Determine the [x, y] coordinate at the center of the cell enclosing the given text.  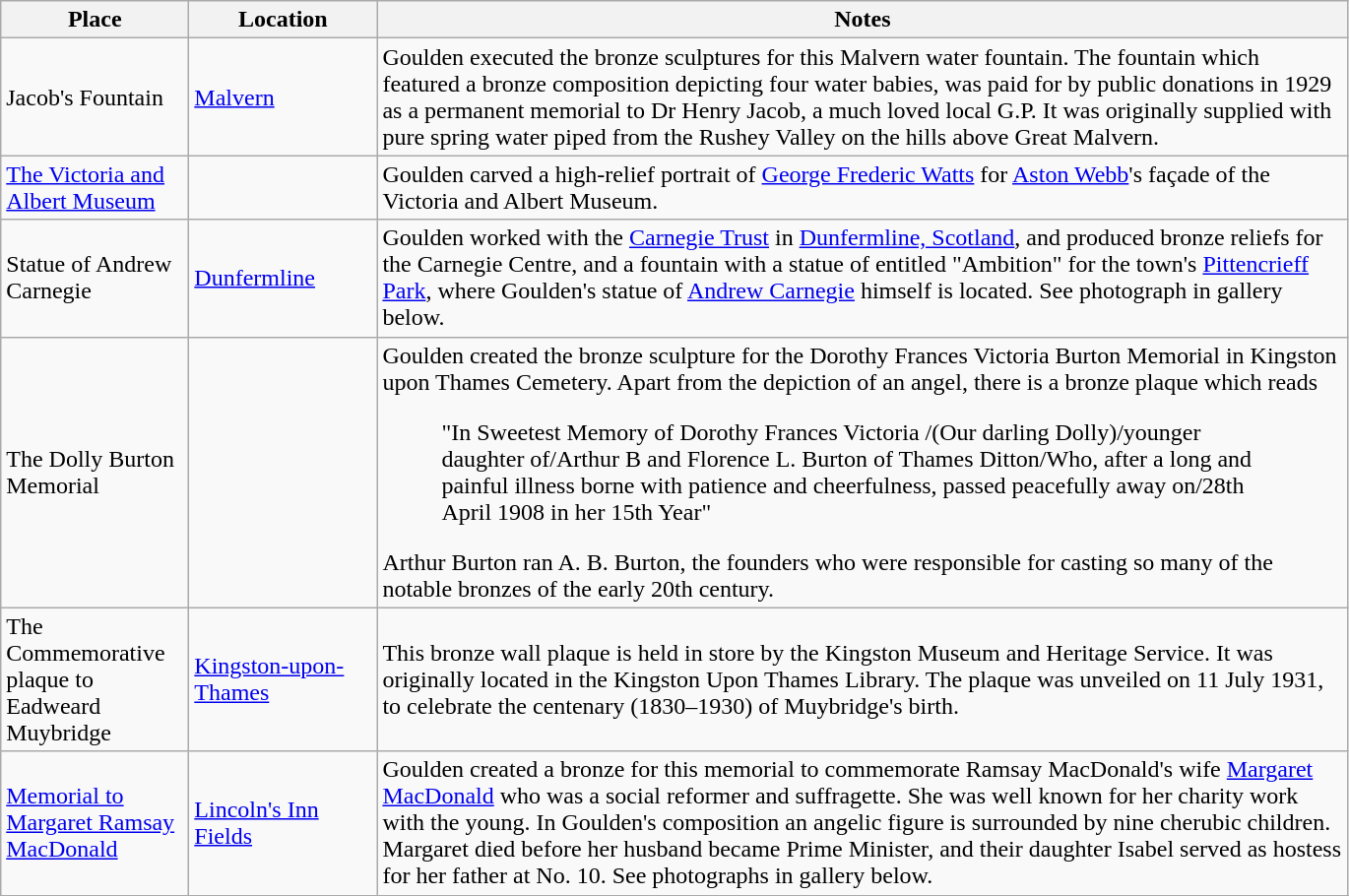
Place [95, 20]
Notes [863, 20]
Malvern [284, 96]
Jacob's Fountain [95, 96]
Goulden carved a high-relief portrait of George Frederic Watts for Aston Webb's façade of the Victoria and Albert Museum. [863, 187]
Dunfermline [284, 278]
The Commemorative plaque to Eadweard Muybridge [95, 679]
The Dolly Burton Memorial [95, 473]
Kingston-upon-Thames [284, 679]
Lincoln's Inn Fields [284, 823]
The Victoria and Albert Museum [95, 187]
Memorial to Margaret Ramsay MacDonald [95, 823]
Location [284, 20]
Statue of Andrew Carnegie [95, 278]
